Return the [X, Y] coordinate for the center point of the cell that contains the specified text.  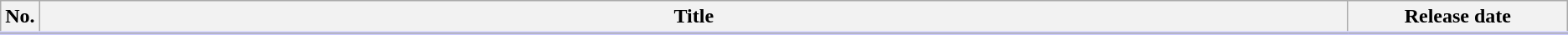
Release date [1457, 17]
No. [20, 17]
Title [694, 17]
